From the cell containing the given text, extract its center point as (X, Y) coordinate. 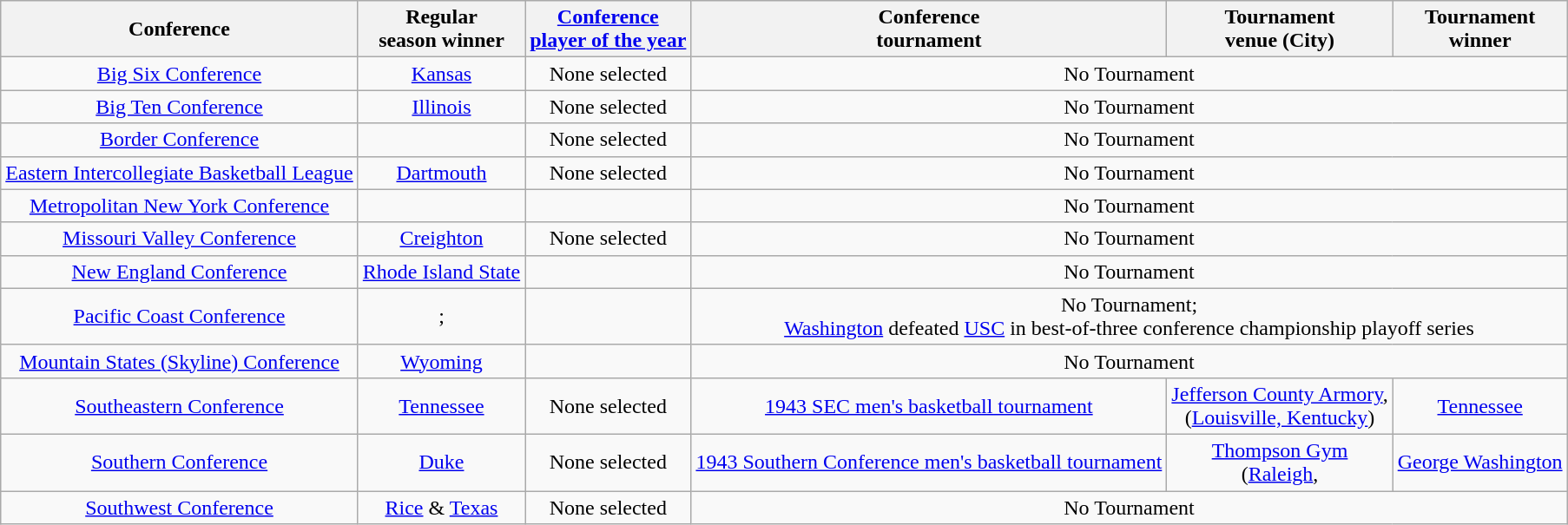
Jefferson County Armory,(Louisville, Kentucky) (1280, 406)
Missouri Valley Conference (180, 239)
Tournament venue (City) (1280, 30)
Eastern Intercollegiate Basketball League (180, 173)
1943 SEC men's basketball tournament (929, 406)
Creighton (441, 239)
Southwest Conference (180, 508)
Southeastern Conference (180, 406)
No Tournament;Washington defeated USC in best-of-three conference championship playoff series (1129, 316)
Border Conference (180, 140)
1943 Southern Conference men's basketball tournament (929, 462)
Southern Conference (180, 462)
Dartmouth (441, 173)
Thompson Gym(Raleigh, (1280, 462)
Big Ten Conference (180, 107)
Pacific Coast Conference (180, 316)
Rhode Island State (441, 272)
Regular season winner (441, 30)
Tournament winner (1479, 30)
Mountain States (Skyline) Conference (180, 361)
Illinois (441, 107)
New England Conference (180, 272)
; (441, 316)
Metropolitan New York Conference (180, 206)
Wyoming (441, 361)
George Washington (1479, 462)
Conference (180, 30)
Kansas (441, 74)
Conference tournament (929, 30)
Big Six Conference (180, 74)
Duke (441, 462)
Conference player of the year (608, 30)
Rice & Texas (441, 508)
